Detect which cell encompasses the target text, then output its [x, y] center coordinate. 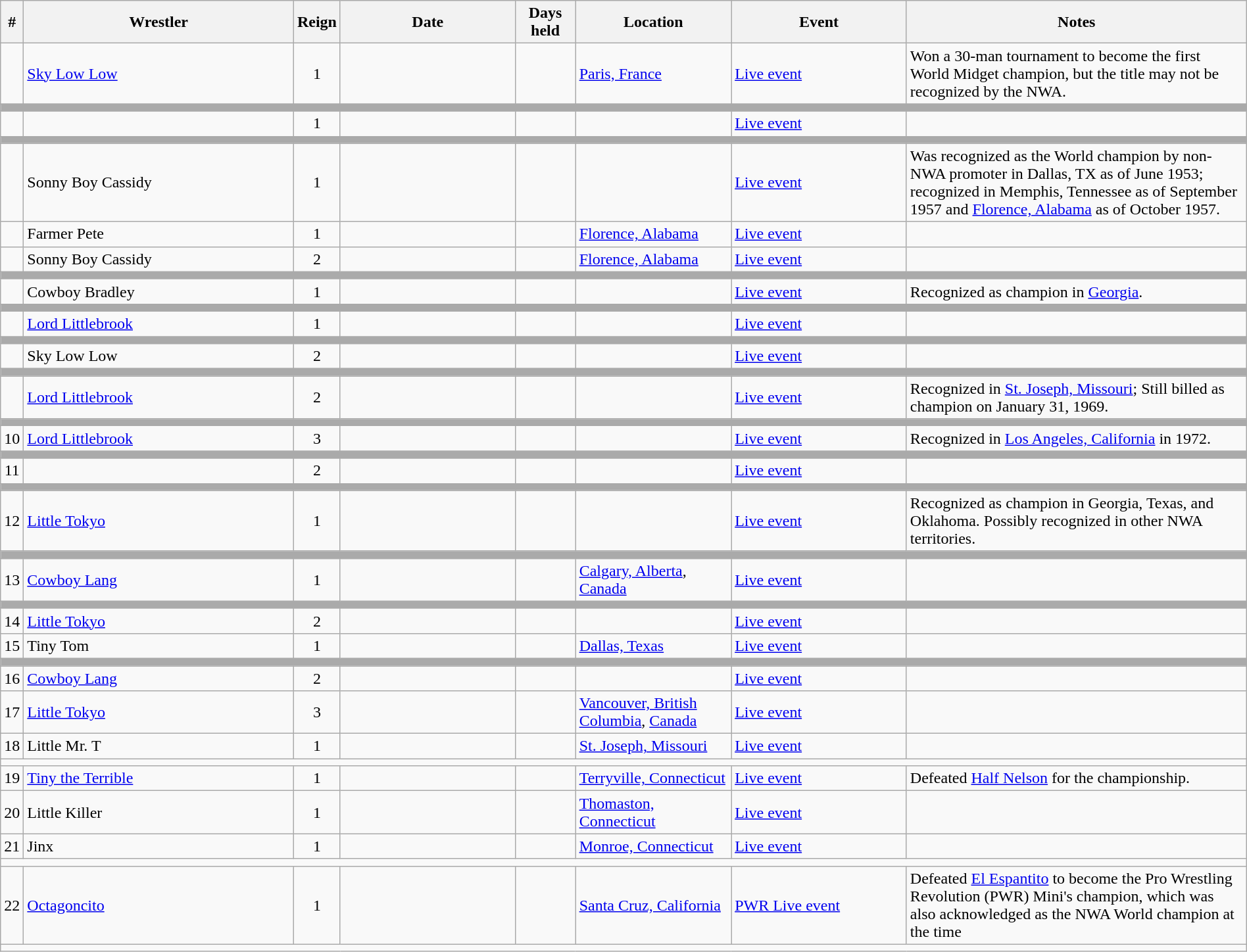
20 [12, 813]
Monroe, Connecticut [654, 846]
Cowboy Bradley [159, 291]
Calgary, Alberta, Canada [654, 580]
Won a 30-man tournament to become the first World Midget champion, but the title may not be recognized by the NWA. [1076, 74]
Terryville, Connecticut [654, 778]
Santa Cruz, California [654, 905]
12 [12, 521]
PWR Live event [819, 905]
Location [654, 22]
Daysheld [545, 22]
Reign [317, 22]
22 [12, 905]
Little Killer [159, 813]
Jinx [159, 846]
Notes [1076, 22]
14 [12, 621]
21 [12, 846]
Tiny the Terrible [159, 778]
Vancouver, British Columbia, Canada [654, 713]
Tiny Tom [159, 646]
19 [12, 778]
St. Joseph, Missouri [654, 746]
Defeated El Espantito to become the Pro Wrestling Revolution (PWR) Mini's champion, which was also acknowledged as the NWA World champion at the time [1076, 905]
Farmer Pete [159, 234]
11 [12, 471]
Dallas, Texas [654, 646]
Event [819, 22]
Recognized as champion in Georgia. [1076, 291]
Recognized in Los Angeles, California in 1972. [1076, 439]
Wrestler [159, 22]
Paris, France [654, 74]
# [12, 22]
13 [12, 580]
15 [12, 646]
Thomaston, Connecticut [654, 813]
Date [428, 22]
16 [12, 678]
Recognized as champion in Georgia, Texas, and Oklahoma. Possibly recognized in other NWA territories. [1076, 521]
Defeated Half Nelson for the championship. [1076, 778]
Little Mr. T [159, 746]
Recognized in St. Joseph, Missouri; Still billed as champion on January 31, 1969. [1076, 397]
Octagoncito [159, 905]
10 [12, 439]
18 [12, 746]
17 [12, 713]
